Return (x, y) of the center of cell containing provided text 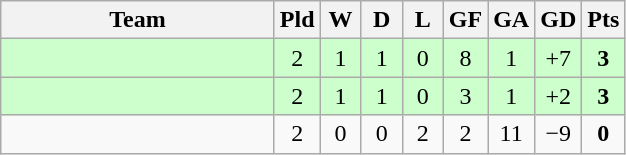
Pld (297, 20)
Team (138, 20)
+2 (558, 96)
D (382, 20)
11 (512, 134)
W (340, 20)
−9 (558, 134)
GF (465, 20)
8 (465, 58)
L (422, 20)
+7 (558, 58)
GA (512, 20)
GD (558, 20)
Pts (604, 20)
